Locate the cell with the specified text and output its (x, y) center coordinate. 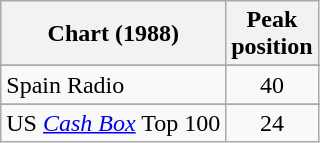
Peakposition (272, 34)
24 (272, 123)
40 (272, 85)
Spain Radio (114, 85)
Chart (1988) (114, 34)
US Cash Box Top 100 (114, 123)
